Extract the [X, Y] coordinate from the center of the cell holding the provided text.  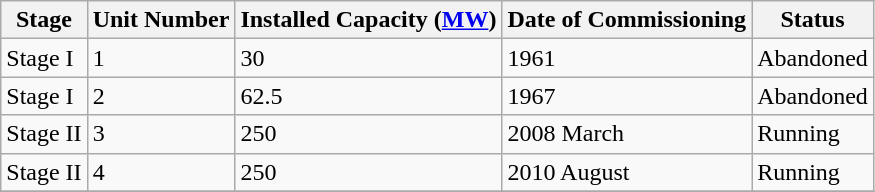
30 [368, 58]
Status [813, 20]
Installed Capacity (MW) [368, 20]
4 [161, 172]
Stage [44, 20]
62.5 [368, 96]
1 [161, 58]
2008 March [627, 134]
Date of Commissioning [627, 20]
Unit Number [161, 20]
2010 August [627, 172]
3 [161, 134]
1961 [627, 58]
2 [161, 96]
1967 [627, 96]
